From the cell containing the given text, extract its center point as [x, y] coordinate. 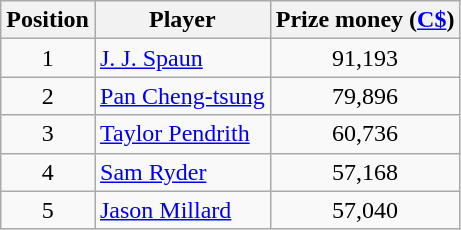
91,193 [365, 58]
1 [48, 58]
60,736 [365, 134]
Player [182, 20]
Position [48, 20]
3 [48, 134]
Jason Millard [182, 210]
Taylor Pendrith [182, 134]
Sam Ryder [182, 172]
Prize money (C$) [365, 20]
Pan Cheng-tsung [182, 96]
57,168 [365, 172]
5 [48, 210]
4 [48, 172]
2 [48, 96]
J. J. Spaun [182, 58]
79,896 [365, 96]
57,040 [365, 210]
